Extract the (x, y) coordinate from the center of the cell holding the provided text.  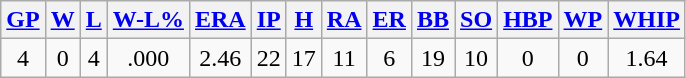
2.46 (220, 58)
6 (389, 58)
ER (389, 20)
11 (344, 58)
W (62, 20)
.000 (148, 58)
10 (476, 58)
W-L% (148, 20)
IP (268, 20)
19 (432, 58)
GP (23, 20)
SO (476, 20)
BB (432, 20)
ERA (220, 20)
1.64 (647, 58)
WHIP (647, 20)
L (94, 20)
RA (344, 20)
22 (268, 58)
17 (304, 58)
HBP (528, 20)
WP (583, 20)
H (304, 20)
